Determine the (X, Y) coordinate at the center of the cell enclosing the given text.  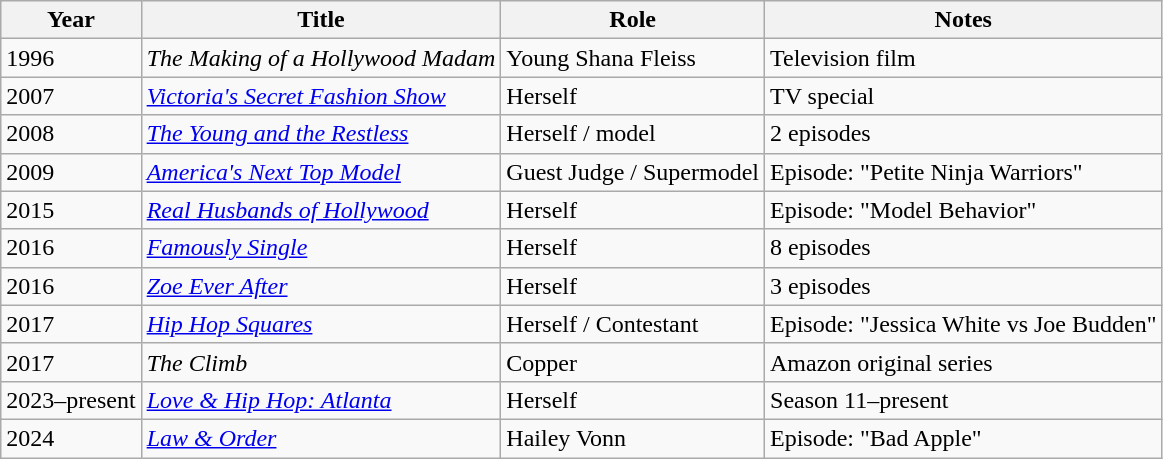
Victoria's Secret Fashion Show (321, 96)
Amazon original series (964, 362)
3 episodes (964, 286)
Notes (964, 20)
2009 (71, 172)
2015 (71, 210)
Herself / model (633, 134)
Year (71, 20)
Hip Hop Squares (321, 324)
2024 (71, 438)
TV special (964, 96)
2007 (71, 96)
Season 11–present (964, 400)
The Making of a Hollywood Madam (321, 58)
Episode: "Model Behavior" (964, 210)
2 episodes (964, 134)
Episode: "Jessica White vs Joe Budden" (964, 324)
Famously Single (321, 248)
Title (321, 20)
2023–present (71, 400)
Hailey Vonn (633, 438)
Herself / Contestant (633, 324)
Guest Judge / Supermodel (633, 172)
2008 (71, 134)
Episode: "Bad Apple" (964, 438)
Love & Hip Hop: Atlanta (321, 400)
Television film (964, 58)
Episode: "Petite Ninja Warriors" (964, 172)
Law & Order (321, 438)
Copper (633, 362)
The Climb (321, 362)
Young Shana Fleiss (633, 58)
The Young and the Restless (321, 134)
8 episodes (964, 248)
Role (633, 20)
Real Husbands of Hollywood (321, 210)
America's Next Top Model (321, 172)
Zoe Ever After (321, 286)
1996 (71, 58)
